Capture the cell that displays the provided text and extract its (x, y) central coordinate. 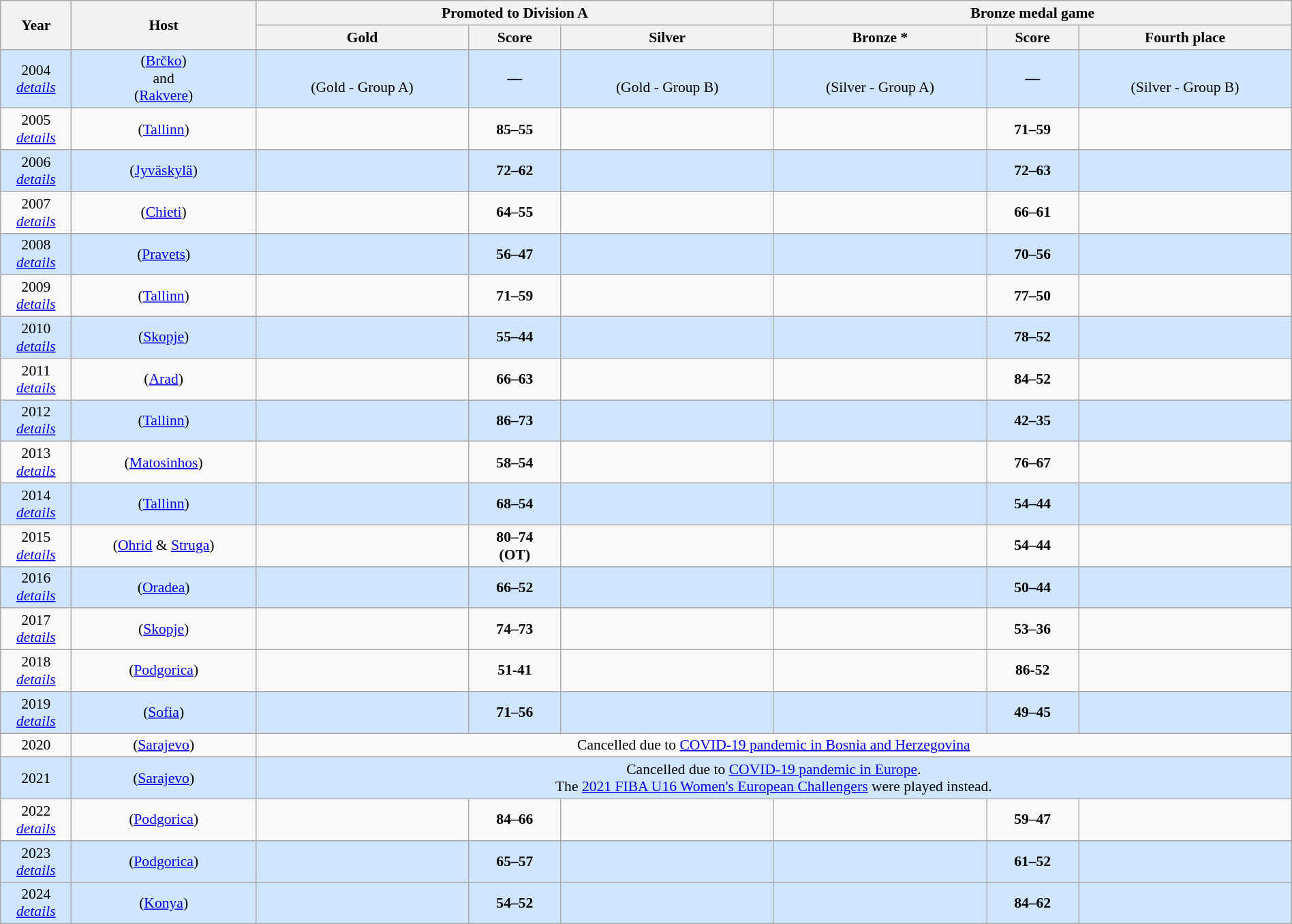
(Pravets) (164, 253)
58–54 (515, 462)
86–73 (515, 421)
2006details (36, 170)
(Arad) (164, 379)
(Matosinhos) (164, 462)
49–45 (1033, 713)
72–62 (515, 170)
Silver (667, 37)
Bronze medal game (1032, 13)
2004details (36, 79)
70–56 (1033, 253)
66–63 (515, 379)
(Jyväskylä) (164, 170)
59–47 (1033, 820)
80–74(OT) (515, 545)
66–61 (1033, 213)
(Sofia) (164, 713)
2014details (36, 504)
2012details (36, 421)
65–57 (515, 861)
(Oradea) (164, 587)
(Brčko)and (Rakvere) (164, 79)
2022details (36, 820)
78–52 (1033, 338)
Gold (362, 37)
Fourth place (1185, 37)
2005details (36, 129)
(Silver - Group B) (1185, 79)
2015details (36, 545)
Promoted to Division A (514, 13)
2024details (36, 904)
72–63 (1033, 170)
2017details (36, 630)
2013details (36, 462)
76–67 (1033, 462)
53–36 (1033, 630)
Year (36, 25)
74–73 (515, 630)
61–52 (1033, 861)
2021 (36, 778)
54–52 (515, 904)
84–62 (1033, 904)
66–52 (515, 587)
(Gold - Group A) (362, 79)
64–55 (515, 213)
68–54 (515, 504)
42–35 (1033, 421)
2018details (36, 671)
51-41 (515, 671)
2019details (36, 713)
84–66 (515, 820)
2009details (36, 296)
2020 (36, 745)
71–56 (515, 713)
Host (164, 25)
56–47 (515, 253)
(Ohrid & Struga) (164, 545)
55–44 (515, 338)
Cancelled due to COVID-19 pandemic in Europe.The 2021 FIBA U16 Women's European Challengers were played instead. (773, 778)
85–55 (515, 129)
2016details (36, 587)
Cancelled due to COVID-19 pandemic in Bosnia and Herzegovina (773, 745)
50–44 (1033, 587)
77–50 (1033, 296)
2007details (36, 213)
2011details (36, 379)
(Chieti) (164, 213)
2023details (36, 861)
(Silver - Group A) (880, 79)
2008details (36, 253)
2010details (36, 338)
86-52 (1033, 671)
84–52 (1033, 379)
Bronze * (880, 37)
(Konya) (164, 904)
(Gold - Group B) (667, 79)
